Detect which cell encompasses the target text, then output its (X, Y) center coordinate. 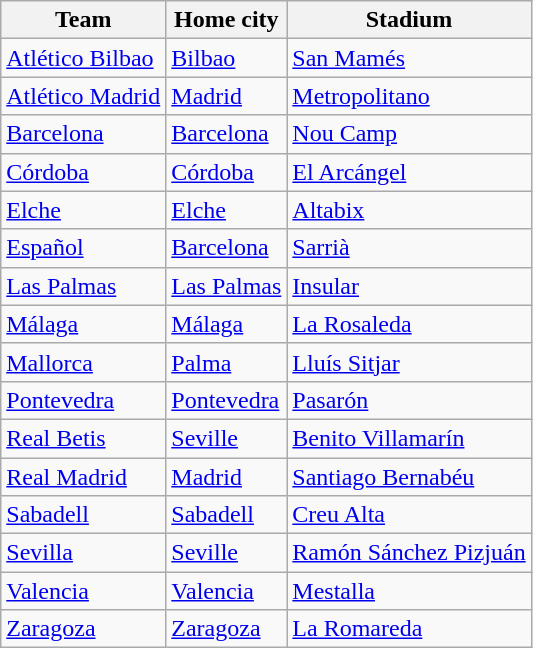
Metropolitano (409, 96)
Creu Alta (409, 515)
Atlético Madrid (84, 96)
La Romareda (409, 629)
Sarrià (409, 248)
Altabix (409, 210)
Palma (226, 362)
Real Madrid (84, 477)
Insular (409, 286)
Pasarón (409, 400)
Team (84, 20)
Stadium (409, 20)
El Arcángel (409, 172)
Lluís Sitjar (409, 362)
Bilbao (226, 58)
Español (84, 248)
Mestalla (409, 591)
Nou Camp (409, 134)
Real Betis (84, 438)
Atlético Bilbao (84, 58)
Benito Villamarín (409, 438)
Sevilla (84, 553)
Home city (226, 20)
San Mamés (409, 58)
La Rosaleda (409, 324)
Mallorca (84, 362)
Santiago Bernabéu (409, 477)
Ramón Sánchez Pizjuán (409, 553)
